Pinpoint the cell where the given text exists, returning its (X, Y) midpoint coordinate. 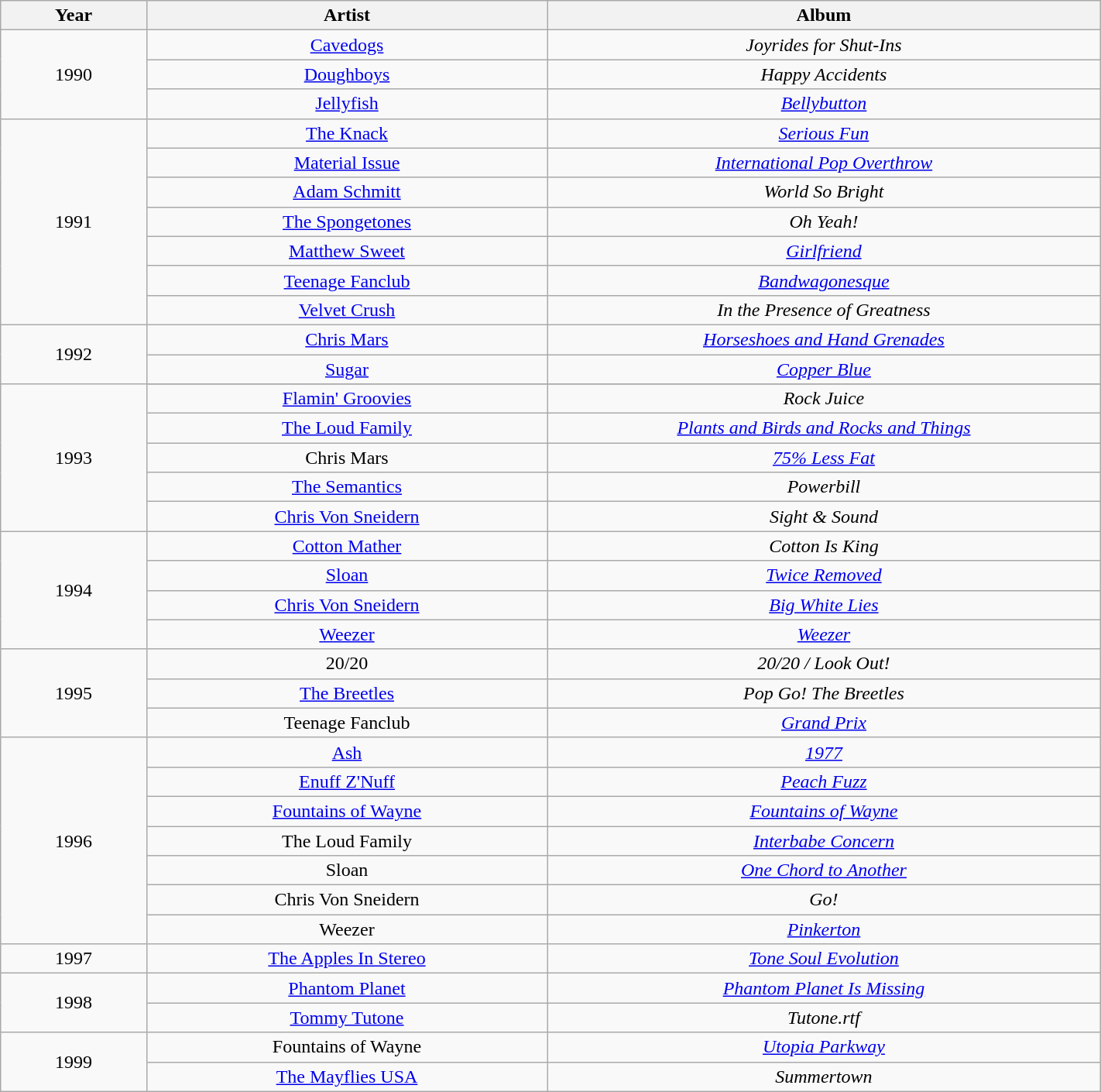
Copper Blue (824, 369)
Twice Removed (824, 575)
1993 (74, 458)
In the Presence of Greatness (824, 310)
Serious Fun (824, 133)
The Breetles (347, 693)
1995 (74, 693)
Tutone.rtf (824, 1018)
Sugar (347, 369)
Velvet Crush (347, 310)
Adam Schmitt (347, 192)
20/20 / Look Out! (824, 664)
The Spongetones (347, 221)
Flamin' Groovies (347, 399)
1996 (74, 840)
Album (824, 15)
Bandwagonesque (824, 280)
Matthew Sweet (347, 251)
The Mayflies USA (347, 1077)
Pinkerton (824, 929)
1999 (74, 1062)
Joyrides for Shut-Ins (824, 45)
1991 (74, 221)
Utopia Parkway (824, 1047)
One Chord to Another (824, 871)
Happy Accidents (824, 74)
Interbabe Concern (824, 840)
Enuff Z'Nuff (347, 781)
Tommy Tutone (347, 1018)
World So Bright (824, 192)
Artist (347, 15)
Cotton Is King (824, 546)
Peach Fuzz (824, 781)
Tone Soul Evolution (824, 959)
Sight & Sound (824, 517)
Doughboys (347, 74)
Rock Juice (824, 399)
The Semantics (347, 487)
1994 (74, 590)
Plants and Birds and Rocks and Things (824, 428)
Ash (347, 752)
Horseshoes and Hand Grenades (824, 339)
Go! (824, 900)
Girlfriend (824, 251)
Phantom Planet Is Missing (824, 988)
Powerbill (824, 487)
Grand Prix (824, 723)
Summertown (824, 1077)
Cotton Mather (347, 546)
1997 (74, 959)
The Knack (347, 133)
Pop Go! The Breetles (824, 693)
1998 (74, 1003)
The Apples In Stereo (347, 959)
Year (74, 15)
20/20 (347, 664)
75% Less Fat (824, 458)
International Pop Overthrow (824, 163)
Bellybutton (824, 104)
1990 (74, 74)
1977 (824, 752)
Material Issue (347, 163)
Oh Yeah! (824, 221)
Jellyfish (347, 104)
1992 (74, 354)
Phantom Planet (347, 988)
Cavedogs (347, 45)
Big White Lies (824, 605)
